Extract the (x, y) coordinate from the center of the cell holding the provided text.  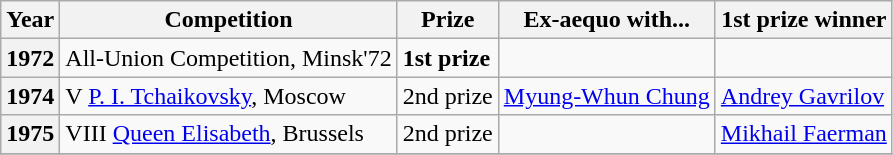
Year (30, 20)
1974 (30, 96)
Ex-aequo with... (606, 20)
Andrey Gavrilov (804, 96)
1972 (30, 58)
V P. I. Tchaikovsky, Moscow (228, 96)
VIII Queen Elisabeth, Brussels (228, 134)
Myung-Whun Chung (606, 96)
1st prize (448, 58)
Prize (448, 20)
Competition (228, 20)
Mikhail Faerman (804, 134)
All-Union Competition, Minsk'72 (228, 58)
1975 (30, 134)
1st prize winner (804, 20)
